Return the [X, Y] coordinate for the center point of the cell that contains the specified text.  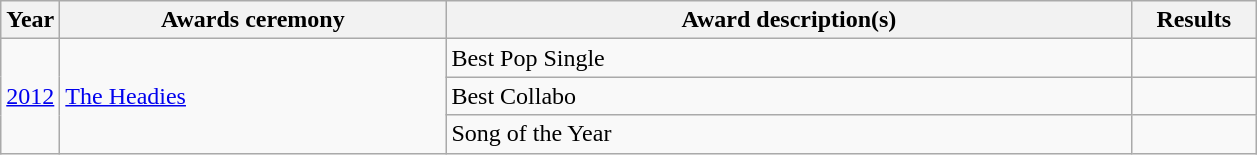
The Headies [253, 96]
2012 [30, 96]
Best Collabo [789, 96]
Song of the Year [789, 134]
Year [30, 20]
Results [1194, 20]
Best Pop Single [789, 58]
Award description(s) [789, 20]
Awards ceremony [253, 20]
